Search for the cell housing the specified text and yield its (x, y) center coordinate. 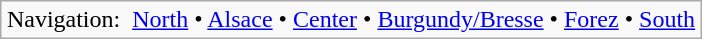
Navigation: North • Alsace • Center • Burgundy/Bresse • Forez • South (350, 20)
